Output the (X, Y) coordinate of the center of the cell containing the given text.  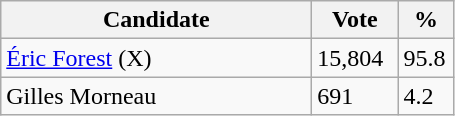
691 (355, 96)
Candidate (156, 20)
15,804 (355, 58)
Vote (355, 20)
95.8 (426, 58)
4.2 (426, 96)
Éric Forest (X) (156, 58)
% (426, 20)
Gilles Morneau (156, 96)
